Scan for the cell matching the given text and deliver its (X, Y) coordinate at center. 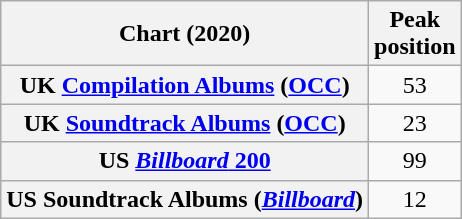
12 (415, 199)
53 (415, 85)
US Soundtrack Albums (Billboard) (185, 199)
23 (415, 123)
Chart (2020) (185, 34)
UK Compilation Albums (OCC) (185, 85)
UK Soundtrack Albums (OCC) (185, 123)
Peakposition (415, 34)
99 (415, 161)
US Billboard 200 (185, 161)
